Extract the [x, y] coordinate from the center of the cell holding the provided text.  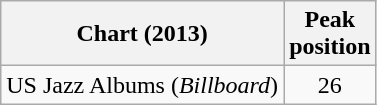
US Jazz Albums (Billboard) [142, 85]
Peakposition [330, 34]
Chart (2013) [142, 34]
26 [330, 85]
